Find where the given text appears and provide that cell's center as [X, Y] coordinate. 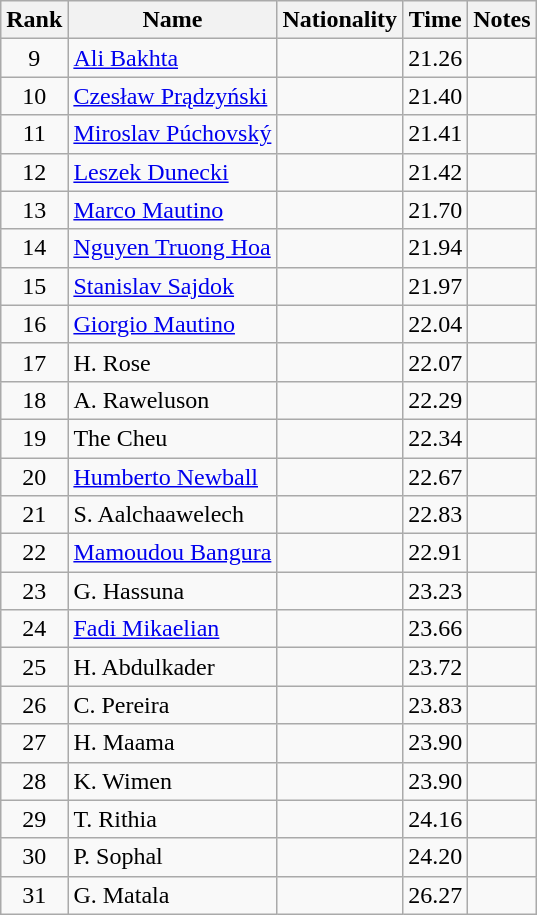
Name [172, 20]
24 [34, 629]
24.16 [436, 819]
28 [34, 781]
27 [34, 743]
Fadi Mikaelian [172, 629]
11 [34, 134]
13 [34, 210]
22.29 [436, 400]
Czesław Prądzyński [172, 96]
G. Matala [172, 895]
21 [34, 515]
17 [34, 362]
25 [34, 667]
H. Maama [172, 743]
P. Sophal [172, 857]
Rank [34, 20]
23.66 [436, 629]
Nationality [340, 20]
Leszek Dunecki [172, 172]
Marco Mautino [172, 210]
23 [34, 591]
14 [34, 248]
22.34 [436, 438]
20 [34, 477]
Giorgio Mautino [172, 324]
S. Aalchaawelech [172, 515]
H. Rose [172, 362]
22.07 [436, 362]
23.83 [436, 705]
21.70 [436, 210]
22.91 [436, 553]
H. Abdulkader [172, 667]
K. Wimen [172, 781]
21.42 [436, 172]
21.26 [436, 58]
24.20 [436, 857]
23.23 [436, 591]
16 [34, 324]
10 [34, 96]
The Cheu [172, 438]
Notes [502, 20]
Ali Bakhta [172, 58]
21.97 [436, 286]
21.41 [436, 134]
G. Hassuna [172, 591]
A. Raweluson [172, 400]
C. Pereira [172, 705]
9 [34, 58]
Stanislav Sajdok [172, 286]
22.83 [436, 515]
31 [34, 895]
26.27 [436, 895]
T. Rithia [172, 819]
21.40 [436, 96]
22.67 [436, 477]
22 [34, 553]
Humberto Newball [172, 477]
30 [34, 857]
Miroslav Púchovský [172, 134]
29 [34, 819]
19 [34, 438]
Time [436, 20]
23.72 [436, 667]
21.94 [436, 248]
22.04 [436, 324]
Mamoudou Bangura [172, 553]
26 [34, 705]
18 [34, 400]
15 [34, 286]
12 [34, 172]
Nguyen Truong Hoa [172, 248]
